Return the (X, Y) coordinate for the center point of the cell that contains the specified text.  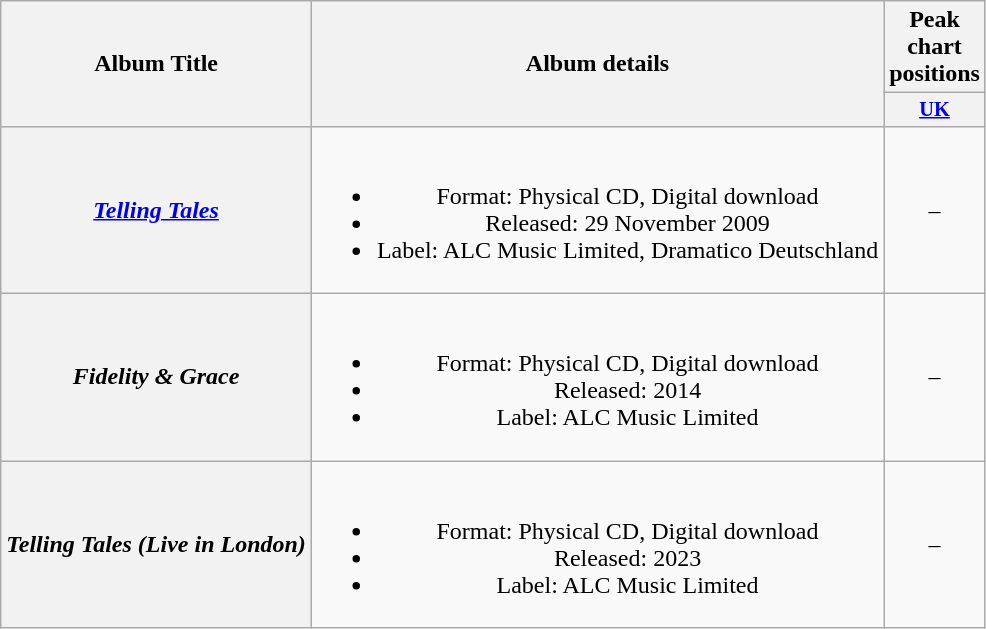
Format: Physical CD, Digital downloadReleased: 2023Label: ALC Music Limited (597, 544)
UK (935, 110)
Format: Physical CD, Digital downloadReleased: 29 November 2009Label: ALC Music Limited, Dramatico Deutschland (597, 210)
Album Title (156, 64)
Format: Physical CD, Digital downloadReleased: 2014Label: ALC Music Limited (597, 378)
Album details (597, 64)
Telling Tales (Live in London) (156, 544)
Telling Tales (156, 210)
Fidelity & Grace (156, 378)
Peak chart positions (935, 47)
